Find where the given text appears and provide that cell's center as (X, Y) coordinate. 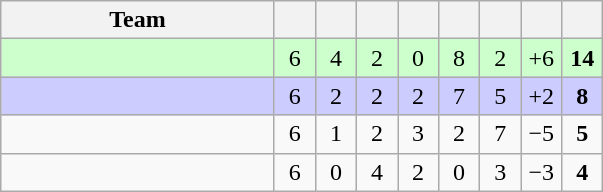
Team (138, 20)
−5 (542, 134)
14 (582, 58)
+2 (542, 96)
+6 (542, 58)
−3 (542, 172)
1 (336, 134)
